Return [X, Y] of the center of cell containing provided text 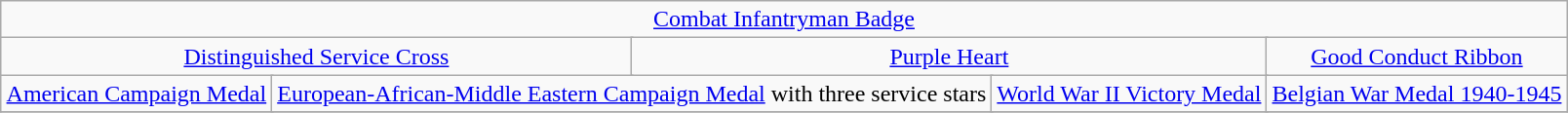
American Campaign Medal [137, 94]
European-African-Middle Eastern Campaign Medal with three service stars [632, 94]
Distinguished Service Cross [316, 56]
Belgian War Medal 1940-1945 [1417, 94]
Good Conduct Ribbon [1417, 56]
Purple Heart [950, 56]
Combat Infantryman Badge [784, 19]
World War II Victory Medal [1129, 94]
